Return (x, y) of the center of cell containing provided text 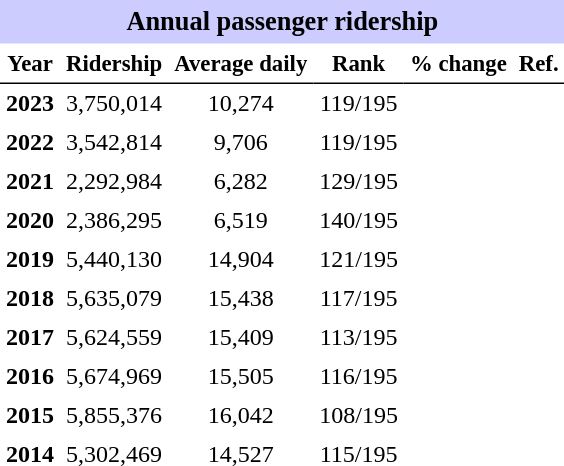
14,904 (240, 260)
3,750,014 (114, 104)
3,542,814 (114, 142)
5,624,559 (114, 338)
10,274 (240, 104)
6,519 (240, 220)
2018 (30, 298)
140/195 (358, 220)
117/195 (358, 298)
108/195 (358, 416)
2023 (30, 104)
5,674,969 (114, 376)
16,042 (240, 416)
113/195 (358, 338)
2015 (30, 416)
2,386,295 (114, 220)
15,505 (240, 376)
129/195 (358, 182)
Average daily (240, 64)
2021 (30, 182)
2016 (30, 376)
Year (30, 64)
Rank (358, 64)
15,438 (240, 298)
5,855,376 (114, 416)
% change (458, 64)
15,409 (240, 338)
2020 (30, 220)
2017 (30, 338)
2022 (30, 142)
5,440,130 (114, 260)
2019 (30, 260)
Ridership (114, 64)
5,635,079 (114, 298)
6,282 (240, 182)
2,292,984 (114, 182)
9,706 (240, 142)
121/195 (358, 260)
116/195 (358, 376)
